Return [X, Y] of the center of cell containing provided text 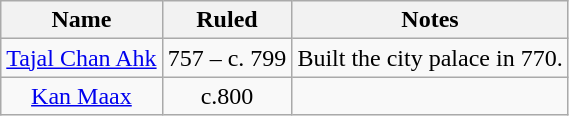
Ruled [227, 20]
Notes [430, 20]
Kan Maax [82, 96]
Built the city palace in 770. [430, 58]
c.800 [227, 96]
757 – c. 799 [227, 58]
Name [82, 20]
Tajal Chan Ahk [82, 58]
